Capture the cell that displays the provided text and extract its (x, y) central coordinate. 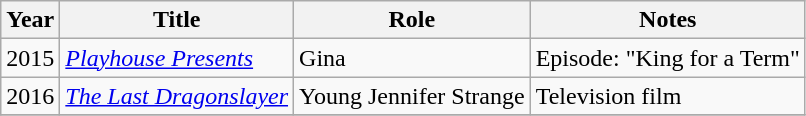
Television film (668, 96)
Year (30, 20)
Gina (412, 58)
Title (177, 20)
Role (412, 20)
The Last Dragonslayer (177, 96)
Young Jennifer Strange (412, 96)
2015 (30, 58)
2016 (30, 96)
Notes (668, 20)
Episode: "King for a Term" (668, 58)
Playhouse Presents (177, 58)
